Provide the (x, y) coordinate of the cell's center where the given text is located.  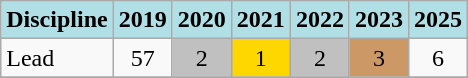
3 (378, 58)
2023 (378, 20)
1 (260, 58)
6 (438, 58)
2020 (202, 20)
57 (142, 58)
Lead (57, 58)
2022 (320, 20)
2025 (438, 20)
Discipline (57, 20)
2019 (142, 20)
2021 (260, 20)
